Determine the (x, y) coordinate at the center of the cell enclosing the given text.  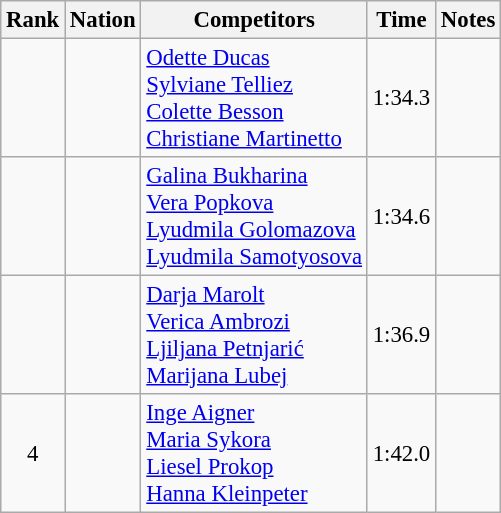
Competitors (254, 20)
Darja MaroltVerica AmbroziLjiljana PetnjarićMarijana Lubej (254, 336)
Galina BukharinaVera PopkovaLyudmila GolomazovaLyudmila Samotyosova (254, 216)
Odette DucasSylviane TelliezColette BessonChristiane Martinetto (254, 98)
Nation (103, 20)
1:34.3 (401, 98)
Inge AignerMaria SykoraLiesel ProkopHanna Kleinpeter (254, 454)
1:36.9 (401, 336)
Notes (468, 20)
Rank (33, 20)
Time (401, 20)
1:42.0 (401, 454)
1:34.6 (401, 216)
4 (33, 454)
